Return the [x, y] coordinate for the center point of the cell that contains the specified text.  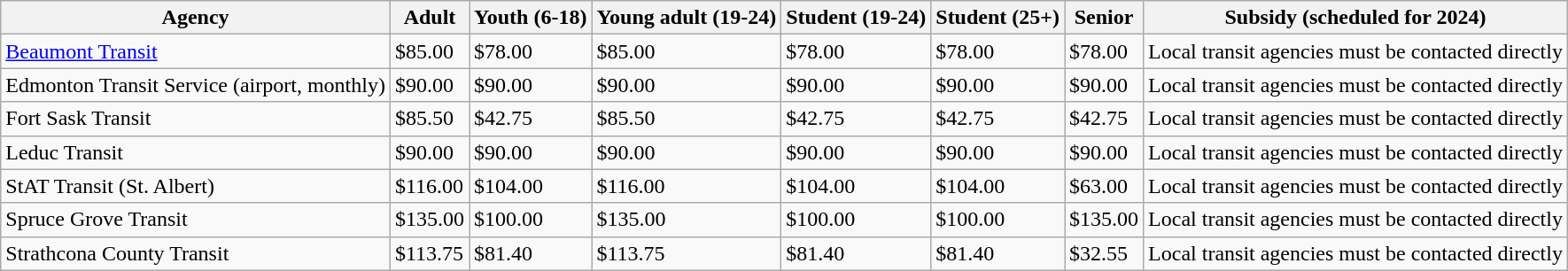
Student (25+) [997, 18]
Leduc Transit [196, 152]
Agency [196, 18]
Young adult (19-24) [687, 18]
Student (19-24) [856, 18]
Strathcona County Transit [196, 253]
Senior [1104, 18]
$32.55 [1104, 253]
Beaumont Transit [196, 51]
Fort Sask Transit [196, 119]
Adult [429, 18]
$63.00 [1104, 186]
Youth (6-18) [531, 18]
StAT Transit (St. Albert) [196, 186]
Edmonton Transit Service (airport, monthly) [196, 85]
Spruce Grove Transit [196, 220]
Subsidy (scheduled for 2024) [1355, 18]
